Return the (X, Y) coordinate for the center point of the cell that contains the specified text.  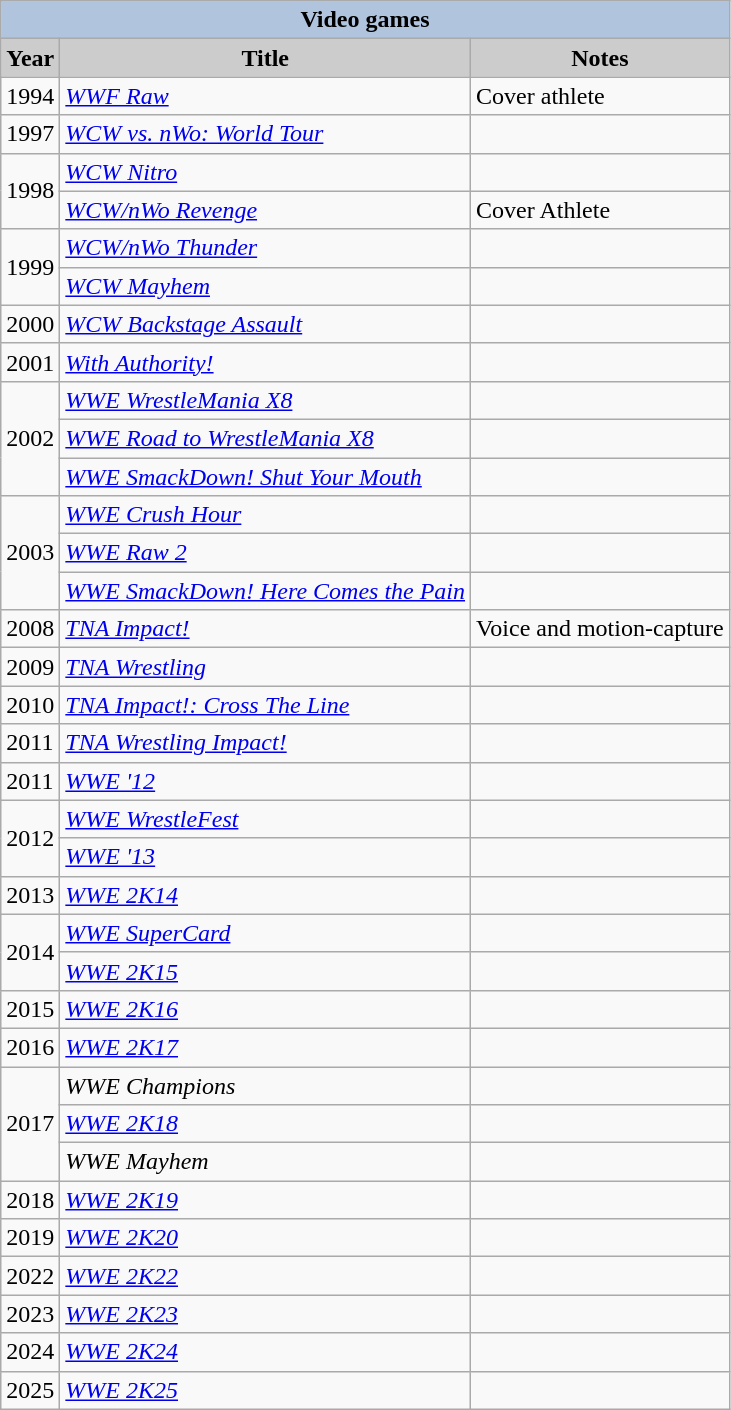
2019 (30, 1238)
WWE '13 (266, 857)
WWE 2K15 (266, 971)
Cover athlete (600, 96)
WCW Backstage Assault (266, 324)
WWE Raw 2 (266, 553)
1997 (30, 134)
WWE SmackDown! Shut Your Mouth (266, 477)
2023 (30, 1314)
WWE Champions (266, 1085)
WWF Raw (266, 96)
WWE WrestleMania X8 (266, 400)
WWE SuperCard (266, 933)
1994 (30, 96)
2016 (30, 1047)
2014 (30, 952)
WWE WrestleFest (266, 819)
2017 (30, 1123)
TNA Wrestling Impact! (266, 743)
WWE SmackDown! Here Comes the Pain (266, 591)
WWE 2K24 (266, 1352)
2015 (30, 1009)
2025 (30, 1390)
WWE 2K17 (266, 1047)
WWE '12 (266, 781)
WWE 2K19 (266, 1200)
WCW/nWo Revenge (266, 210)
WWE Road to WrestleMania X8 (266, 438)
2012 (30, 838)
1998 (30, 191)
2010 (30, 705)
WWE 2K18 (266, 1124)
2024 (30, 1352)
WWE 2K25 (266, 1390)
2009 (30, 667)
WWE 2K22 (266, 1276)
WWE Mayhem (266, 1162)
2013 (30, 895)
TNA Impact! (266, 629)
Cover Athlete (600, 210)
2001 (30, 362)
WCW Nitro (266, 172)
With Authority! (266, 362)
WWE 2K23 (266, 1314)
WWE Crush Hour (266, 515)
WCW Mayhem (266, 286)
Voice and motion-capture (600, 629)
WWE 2K14 (266, 895)
Video games (365, 20)
Year (30, 58)
2000 (30, 324)
WCW vs. nWo: World Tour (266, 134)
Notes (600, 58)
1999 (30, 267)
TNA Wrestling (266, 667)
WWE 2K20 (266, 1238)
WCW/nWo Thunder (266, 248)
2002 (30, 438)
WWE 2K16 (266, 1009)
Title (266, 58)
2003 (30, 553)
TNA Impact!: Cross The Line (266, 705)
2018 (30, 1200)
2022 (30, 1276)
2008 (30, 629)
